From the cell containing the given text, extract its center point as (X, Y) coordinate. 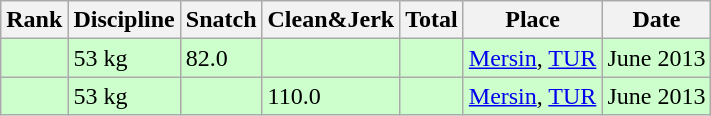
Place (532, 20)
82.0 (221, 58)
110.0 (331, 96)
Discipline (124, 20)
Rank (34, 20)
Snatch (221, 20)
Total (432, 20)
Clean&Jerk (331, 20)
Date (656, 20)
